For the text-containing cell, return its midpoint in [x, y] coordinate format. 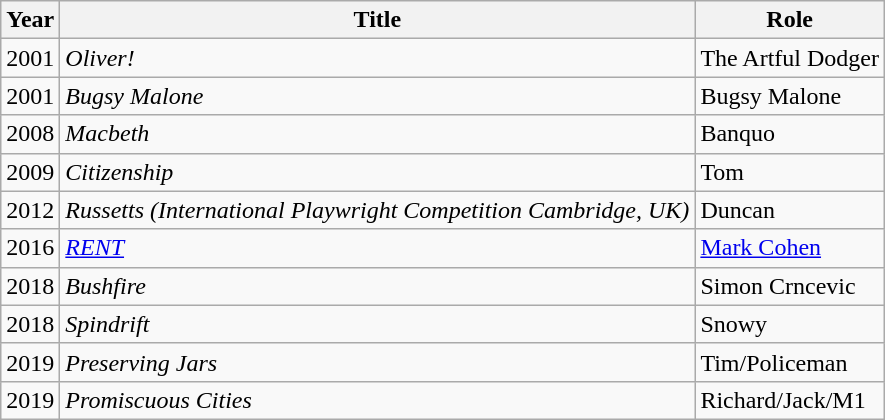
Richard/Jack/M1 [790, 400]
Tim/Policeman [790, 362]
Promiscuous Cities [378, 400]
Year [30, 20]
Title [378, 20]
Oliver! [378, 58]
Russetts (International Playwright Competition Cambridge, UK) [378, 210]
RENT [378, 248]
2012 [30, 210]
Duncan [790, 210]
Macbeth [378, 134]
Preserving Jars [378, 362]
Spindrift [378, 324]
Mark Cohen [790, 248]
Citizenship [378, 172]
2008 [30, 134]
2016 [30, 248]
Tom [790, 172]
2009 [30, 172]
Simon Crncevic [790, 286]
Snowy [790, 324]
Banquo [790, 134]
The Artful Dodger [790, 58]
Bushfire [378, 286]
Role [790, 20]
